From the cell containing the given text, extract its center point as (x, y) coordinate. 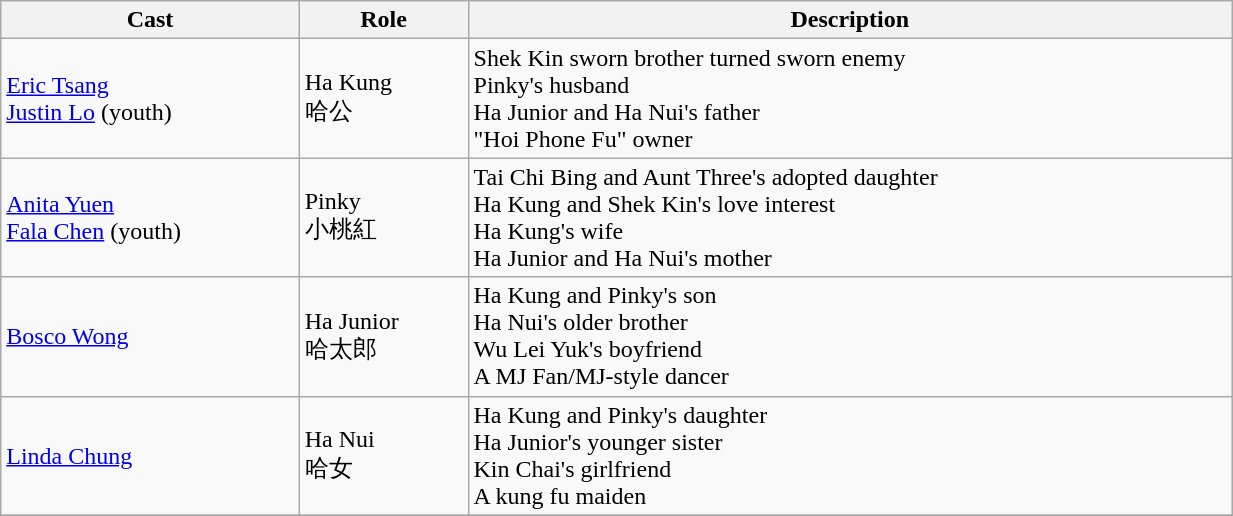
Anita Yuen Fala Chen (youth) (150, 218)
Role (384, 20)
Pinky小桃紅 (384, 218)
Linda Chung (150, 456)
Ha Kung哈公 (384, 98)
Eric TsangJustin Lo (youth) (150, 98)
Description (850, 20)
Shek Kin sworn brother turned sworn enemyPinky's husbandHa Junior and Ha Nui's father"Hoi Phone Fu" owner (850, 98)
Cast (150, 20)
Ha Junior哈太郎 (384, 336)
Ha Kung and Pinky's sonHa Nui's older brotherWu Lei Yuk's boyfriendA MJ Fan/MJ-style dancer (850, 336)
Ha Nui哈女 (384, 456)
Tai Chi Bing and Aunt Three's adopted daughterHa Kung and Shek Kin's love interestHa Kung's wifeHa Junior and Ha Nui's mother (850, 218)
Bosco Wong (150, 336)
Ha Kung and Pinky's daughterHa Junior's younger sisterKin Chai's girlfriendA kung fu maiden (850, 456)
